For the text-containing cell, return its midpoint in (X, Y) coordinate format. 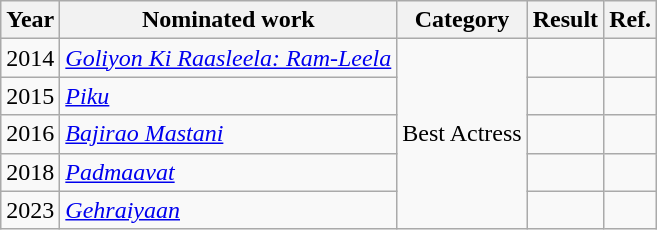
Piku (228, 96)
Category (462, 20)
Result (565, 20)
Best Actress (462, 134)
Padmaavat (228, 172)
2014 (30, 58)
Ref. (630, 20)
2023 (30, 210)
2015 (30, 96)
Year (30, 20)
2018 (30, 172)
Goliyon Ki Raasleela: Ram-Leela (228, 58)
2016 (30, 134)
Bajirao Mastani (228, 134)
Nominated work (228, 20)
Gehraiyaan (228, 210)
